For the text-containing cell, return its midpoint in [X, Y] coordinate format. 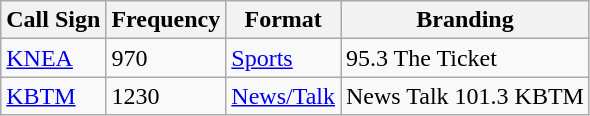
Format [284, 20]
Call Sign [54, 20]
95.3 The Ticket [464, 58]
News/Talk [284, 96]
970 [166, 58]
KNEA [54, 58]
News Talk 101.3 KBTM [464, 96]
Sports [284, 58]
1230 [166, 96]
Frequency [166, 20]
Branding [464, 20]
KBTM [54, 96]
